Search for the cell housing the specified text and yield its (X, Y) center coordinate. 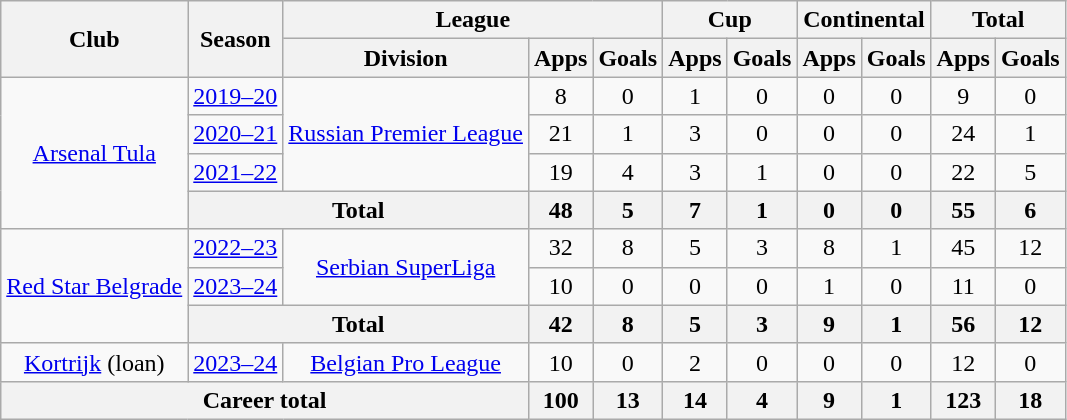
2 (695, 362)
42 (560, 324)
13 (628, 400)
2019–20 (236, 96)
55 (963, 210)
Season (236, 39)
2021–22 (236, 172)
11 (963, 286)
56 (963, 324)
Continental (864, 20)
18 (1030, 400)
Career total (265, 400)
48 (560, 210)
Belgian Pro League (406, 362)
Russian Premier League (406, 134)
Red Star Belgrade (94, 286)
100 (560, 400)
League (473, 20)
Arsenal Tula (94, 153)
22 (963, 172)
32 (560, 248)
Kortrijk (loan) (94, 362)
Division (406, 58)
7 (695, 210)
Serbian SuperLiga (406, 267)
2022–23 (236, 248)
Cup (730, 20)
24 (963, 134)
123 (963, 400)
19 (560, 172)
2020–21 (236, 134)
6 (1030, 210)
Club (94, 39)
45 (963, 248)
14 (695, 400)
21 (560, 134)
